From the cell containing the given text, extract its center point as [x, y] coordinate. 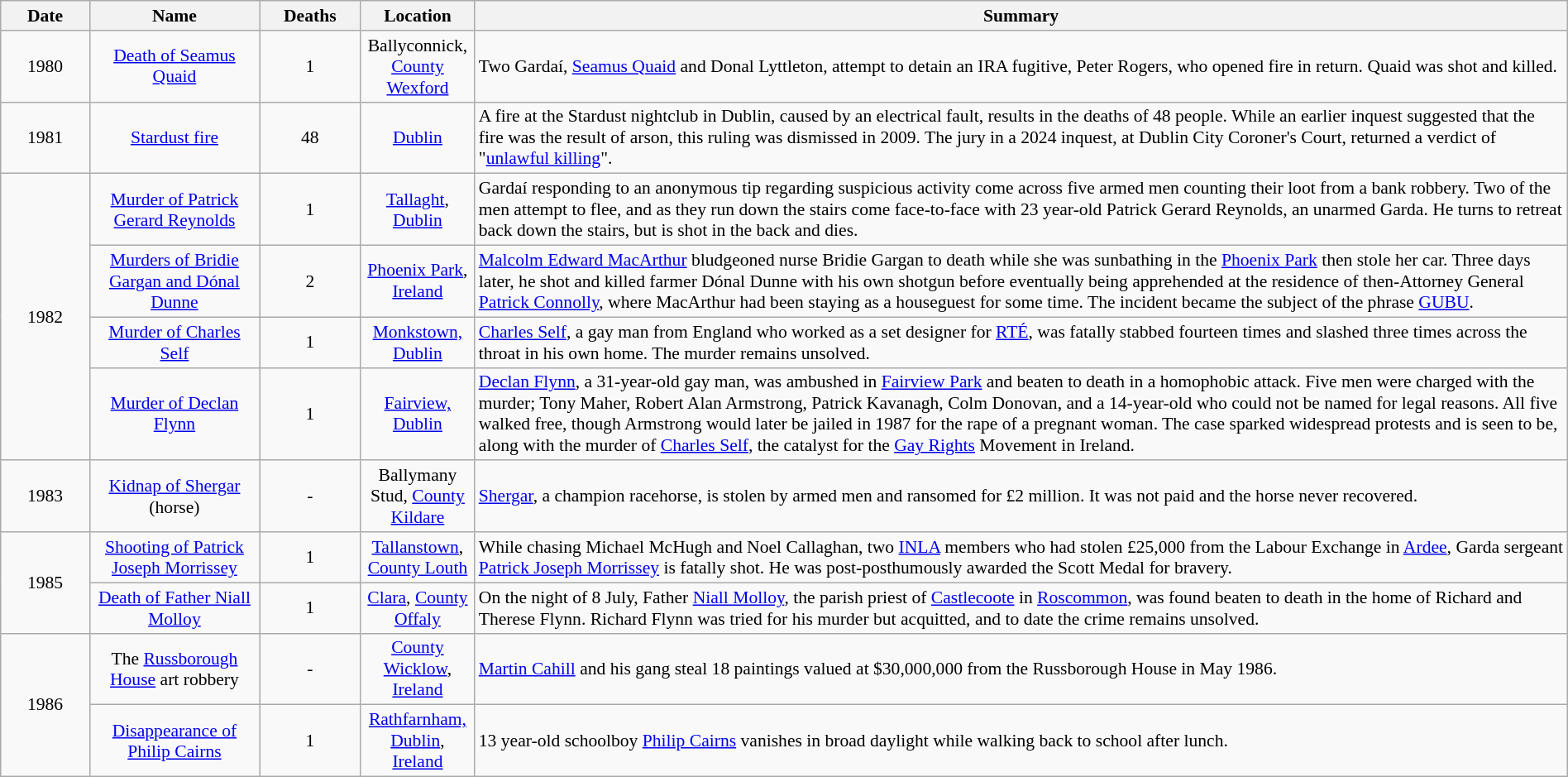
Rathfarnham, Dublin, Ireland [418, 741]
Two Gardaí, Seamus Quaid and Donal Lyttleton, attempt to detain an IRA fugitive, Peter Rogers, who opened fire in return. Quaid was shot and killed. [1021, 66]
Ballyconnick, County Wexford [418, 66]
1986 [45, 705]
Murder of Charles Self [174, 343]
Murder of Declan Flynn [174, 414]
2 [311, 281]
Tallaght, Dublin [418, 210]
Stardust fire [174, 137]
1983 [45, 496]
Shergar, a champion racehorse, is stolen by armed men and ransomed for £2 million. It was not paid and the horse never recovered. [1021, 496]
Name [174, 16]
Death of Father Niall Molloy [174, 607]
Date [45, 16]
Martin Cahill and his gang steal 18 paintings valued at $30,000,000 from the Russborough House in May 1986. [1021, 669]
Clara, County Offaly [418, 607]
Phoenix Park, Ireland [418, 281]
Summary [1021, 16]
Murders of Bridie Gargan and Dónal Dunne [174, 281]
Murder of Patrick Gerard Reynolds [174, 210]
Location [418, 16]
Shooting of Patrick Joseph Morrissey [174, 558]
1985 [45, 583]
The Russborough House art robbery [174, 669]
Fairview, Dublin [418, 414]
County Wicklow, Ireland [418, 669]
Dublin [418, 137]
1982 [45, 317]
13 year-old schoolboy Philip Cairns vanishes in broad daylight while walking back to school after lunch. [1021, 741]
Disappearance of Philip Cairns [174, 741]
Monkstown, Dublin [418, 343]
Ballymany Stud, County Kildare [418, 496]
48 [311, 137]
Death of Seamus Quaid [174, 66]
Kidnap of Shergar (horse) [174, 496]
Deaths [311, 16]
1981 [45, 137]
1980 [45, 66]
Tallanstown, County Louth [418, 558]
